Search for the cell housing the specified text and yield its (X, Y) center coordinate. 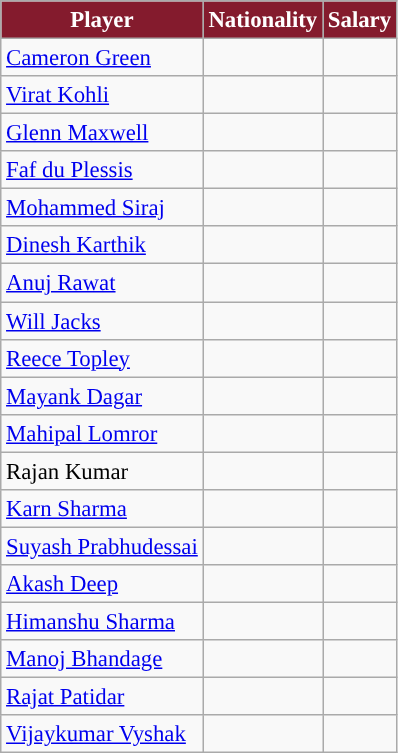
Karn Sharma (102, 509)
Rajat Patidar (102, 697)
Vijaykumar Vyshak (102, 734)
Suyash Prabhudessai (102, 546)
Mahipal Lomror (102, 433)
Player (102, 20)
Salary (360, 20)
Akash Deep (102, 584)
Himanshu Sharma (102, 621)
Mayank Dagar (102, 396)
Glenn Maxwell (102, 133)
Manoj Bhandage (102, 659)
Cameron Green (102, 58)
Nationality (262, 20)
Rajan Kumar (102, 471)
Virat Kohli (102, 95)
Faf du Plessis (102, 170)
Dinesh Karthik (102, 245)
Will Jacks (102, 321)
Mohammed Siraj (102, 208)
Reece Topley (102, 358)
Anuj Rawat (102, 283)
